For the text-containing cell, return its midpoint in [x, y] coordinate format. 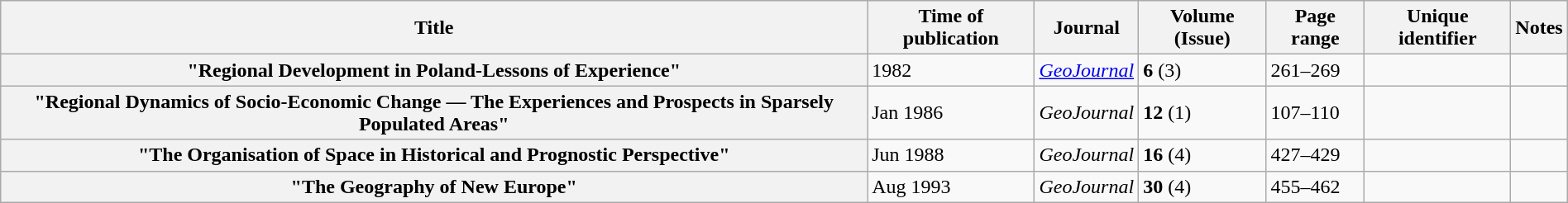
Jan 1986 [951, 112]
Time of publication [951, 28]
Notes [1539, 28]
1982 [951, 70]
Volume (Issue) [1202, 28]
6 (3) [1202, 70]
Jun 1988 [951, 155]
455–462 [1315, 186]
Unique identifier [1437, 28]
"Regional Development in Poland-Lessons of Experience" [434, 70]
30 (4) [1202, 186]
Journal [1087, 28]
16 (4) [1202, 155]
261–269 [1315, 70]
107–110 [1315, 112]
"The Organisation of Space in Historical and Prognostic Perspective" [434, 155]
"The Geography of New Europe" [434, 186]
12 (1) [1202, 112]
"Regional Dynamics of Socio-Economic Change — The Experiences and Prospects in Sparsely Populated Areas" [434, 112]
Page range [1315, 28]
427–429 [1315, 155]
Title [434, 28]
Aug 1993 [951, 186]
